Scan for the cell matching the given text and deliver its [X, Y] coordinate at center. 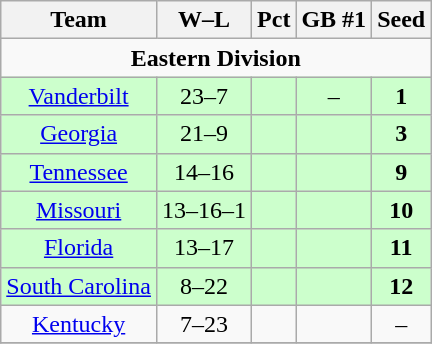
13–16–1 [204, 210]
Eastern Division [216, 58]
W–L [204, 20]
GB #1 [334, 20]
10 [402, 210]
9 [402, 172]
Missouri [79, 210]
14–16 [204, 172]
7–23 [204, 324]
Team [79, 20]
Florida [79, 248]
21–9 [204, 134]
13–17 [204, 248]
1 [402, 96]
South Carolina [79, 286]
Vanderbilt [79, 96]
23–7 [204, 96]
12 [402, 286]
Pct [274, 20]
Seed [402, 20]
3 [402, 134]
8–22 [204, 286]
Kentucky [79, 324]
Georgia [79, 134]
11 [402, 248]
Tennessee [79, 172]
